Pinpoint the cell where the given text exists, returning its [X, Y] midpoint coordinate. 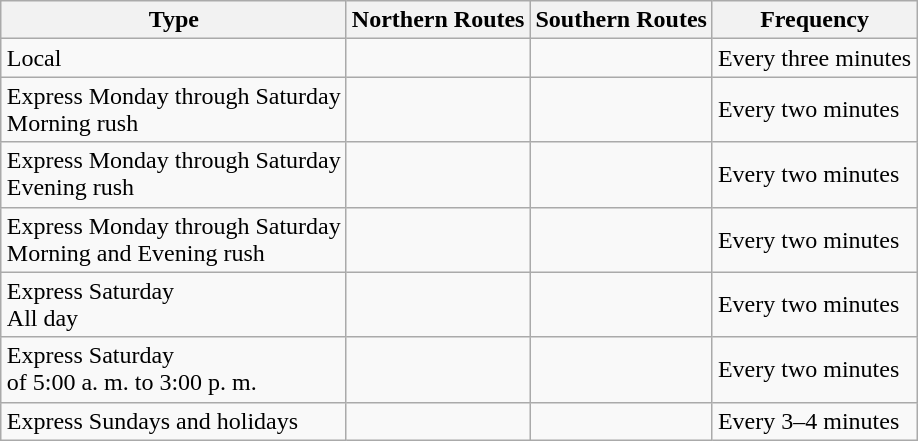
Northern Routes [438, 20]
Type [174, 20]
Express Monday through SaturdayMorning rush [174, 110]
Southern Routes [621, 20]
Express Sundays and holidays [174, 421]
Every 3–4 minutes [814, 421]
Express Saturdayof 5:00 a. m. to 3:00 p. m. [174, 370]
Every three minutes [814, 58]
Frequency [814, 20]
Local [174, 58]
Express Monday through SaturdayEvening rush [174, 174]
Express Monday through SaturdayMorning and Evening rush [174, 240]
Express SaturdayAll day [174, 304]
